Determine the [x, y] coordinate at the center of the cell enclosing the given text.  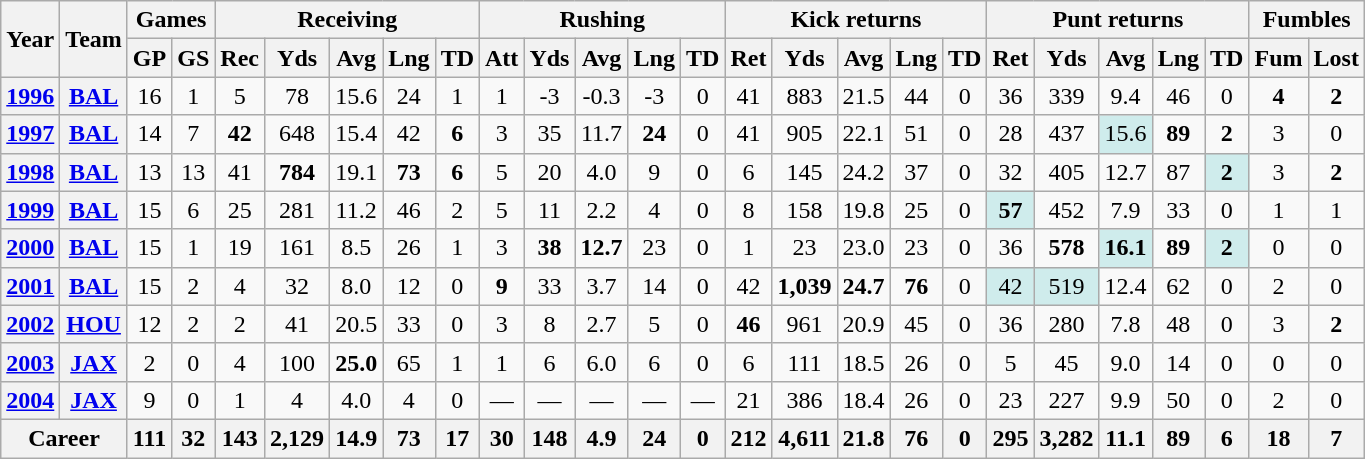
148 [550, 438]
Team [94, 39]
339 [1066, 96]
1999 [30, 210]
578 [1066, 248]
519 [1066, 286]
295 [1010, 438]
21 [748, 400]
961 [804, 324]
437 [1066, 134]
28 [1010, 134]
Receiving [348, 20]
7.9 [1126, 210]
19.8 [864, 210]
Kick returns [856, 20]
20.5 [356, 324]
405 [1066, 172]
1996 [30, 96]
15.4 [356, 134]
14.9 [356, 438]
78 [298, 96]
-0.3 [602, 96]
161 [298, 248]
Lost [1336, 58]
37 [916, 172]
19 [240, 248]
2002 [30, 324]
12.4 [1126, 286]
35 [550, 134]
9.9 [1126, 400]
Att [502, 58]
2,129 [298, 438]
8.0 [356, 286]
22.1 [864, 134]
87 [1178, 172]
280 [1066, 324]
2001 [30, 286]
7.8 [1126, 324]
Games [170, 20]
1997 [30, 134]
386 [804, 400]
65 [409, 362]
19.1 [356, 172]
2004 [30, 400]
1998 [30, 172]
3.7 [602, 286]
GS [194, 58]
905 [804, 134]
784 [298, 172]
24.2 [864, 172]
8.5 [356, 248]
20.9 [864, 324]
212 [748, 438]
18.5 [864, 362]
11.1 [1126, 438]
2.7 [602, 324]
9.0 [1126, 362]
50 [1178, 400]
Rec [240, 58]
Year [30, 39]
17 [457, 438]
2003 [30, 362]
281 [298, 210]
452 [1066, 210]
21.5 [864, 96]
48 [1178, 324]
227 [1066, 400]
Rushing [602, 20]
44 [916, 96]
2.2 [602, 210]
16.1 [1126, 248]
18 [1278, 438]
4.9 [602, 438]
9.4 [1126, 96]
Career [64, 438]
1,039 [804, 286]
3,282 [1066, 438]
Fumbles [1306, 20]
Fum [1278, 58]
30 [502, 438]
HOU [94, 324]
100 [298, 362]
145 [804, 172]
20 [550, 172]
62 [1178, 286]
51 [916, 134]
6.0 [602, 362]
648 [298, 134]
158 [804, 210]
143 [240, 438]
18.4 [864, 400]
GP [149, 58]
11.2 [356, 210]
883 [804, 96]
16 [149, 96]
25.0 [356, 362]
21.8 [864, 438]
57 [1010, 210]
23.0 [864, 248]
Punt returns [1118, 20]
24.7 [864, 286]
38 [550, 248]
4,611 [804, 438]
2000 [30, 248]
11.7 [602, 134]
11 [550, 210]
